Extract the (X, Y) coordinate from the center of the cell holding the provided text.  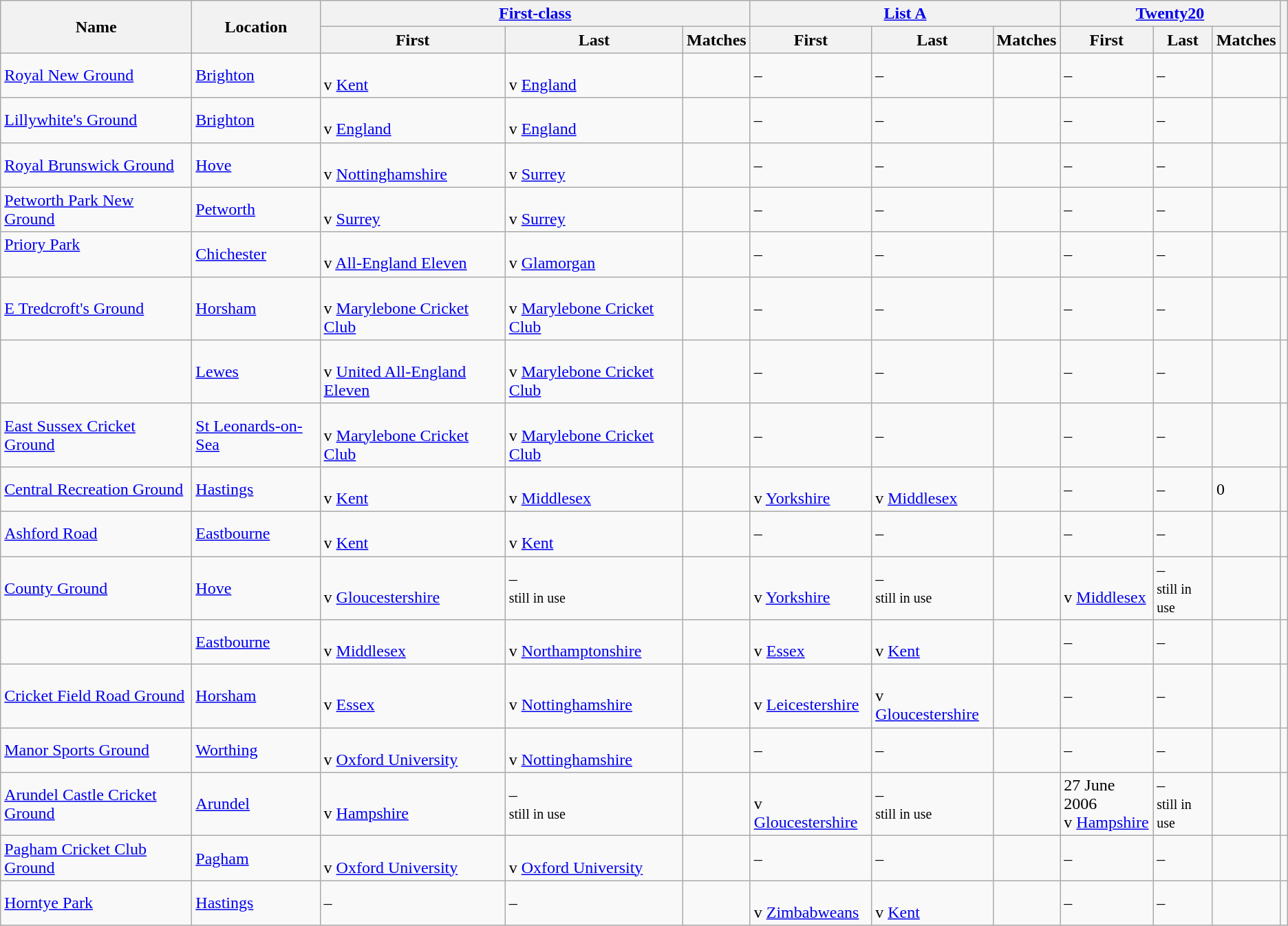
East Sussex Cricket Ground (96, 435)
Lillywhite's Ground (96, 120)
E Tredcroft's Ground (96, 308)
v Zimbabweans (811, 903)
St Leonards-on-Sea (256, 435)
Location (256, 27)
Central Recreation Ground (96, 488)
Name (96, 27)
Cricket Field Road Ground (96, 696)
v Northamptonshire (594, 643)
Twenty20 (1170, 14)
Ashford Road (96, 534)
v Glamorgan (594, 255)
27 June 2006v Hampshire (1106, 804)
Petworth Park New Ground (96, 209)
Worthing (256, 750)
Pagham Cricket Club Ground (96, 859)
v United All-England Eleven (413, 372)
List A (905, 14)
Manor Sports Ground (96, 750)
Royal Brunswick Ground (96, 165)
Arundel Castle Cricket Ground (96, 804)
Lewes (256, 372)
First-class (535, 14)
Arundel (256, 804)
Petworth (256, 209)
v Hampshire (413, 804)
Chichester (256, 255)
0 (1246, 488)
Priory Park (96, 255)
Pagham (256, 859)
v Leicestershire (811, 696)
County Ground (96, 588)
v All-England Eleven (413, 255)
Royal New Ground (96, 76)
Horntye Park (96, 903)
